Locate the cell with the specified text and output its (X, Y) center coordinate. 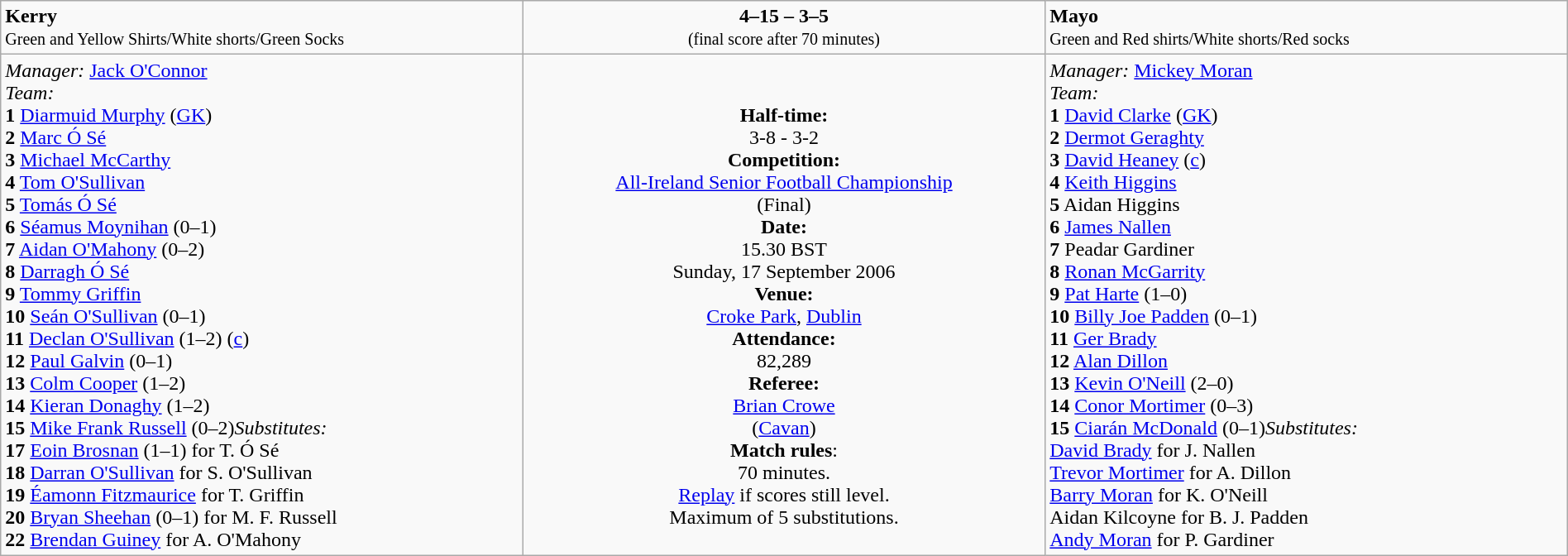
MayoGreen and Red shirts/White shorts/Red socks (1307, 28)
4–15 – 3–5(final score after 70 minutes) (784, 28)
KerryGreen and Yellow Shirts/White shorts/Green Socks (262, 28)
